Return [x, y] of the center of cell containing provided text 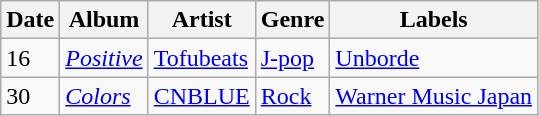
CNBLUE [202, 96]
Tofubeats [202, 58]
Warner Music Japan [434, 96]
Genre [292, 20]
Album [104, 20]
Unborde [434, 58]
Labels [434, 20]
J-pop [292, 58]
16 [30, 58]
Artist [202, 20]
Date [30, 20]
Colors [104, 96]
30 [30, 96]
Rock [292, 96]
Positive [104, 58]
